Return the [x, y] coordinate for the center point of the cell that contains the specified text.  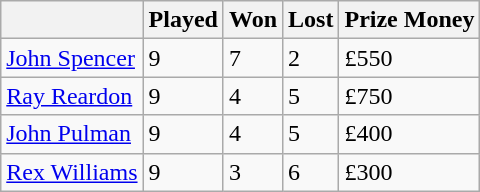
Lost [311, 20]
Won [252, 20]
Prize Money [410, 20]
7 [252, 58]
Played [183, 20]
6 [311, 172]
£300 [410, 172]
£400 [410, 134]
£550 [410, 58]
John Pulman [72, 134]
Ray Reardon [72, 96]
2 [311, 58]
John Spencer [72, 58]
Rex Williams [72, 172]
3 [252, 172]
£750 [410, 96]
